Output the (x, y) coordinate of the center of the cell containing the given text.  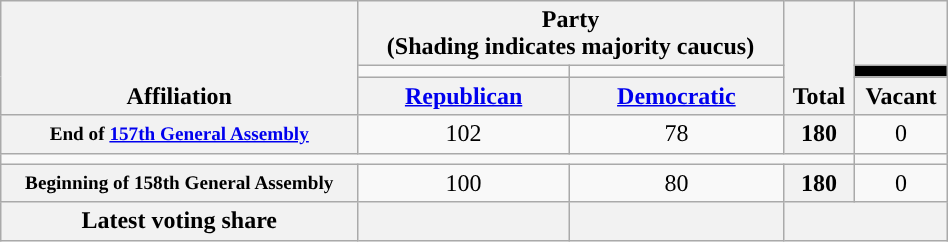
Republican (464, 96)
Latest voting share (180, 221)
Vacant (901, 96)
Total (818, 58)
Affiliation (180, 58)
End of 157th General Assembly (180, 134)
100 (464, 183)
Beginning of 158th General Assembly (180, 183)
102 (464, 134)
78 (676, 134)
Democratic (676, 96)
Party (Shading indicates majority caucus) (571, 34)
80 (676, 183)
